Search for the cell housing the specified text and yield its (X, Y) center coordinate. 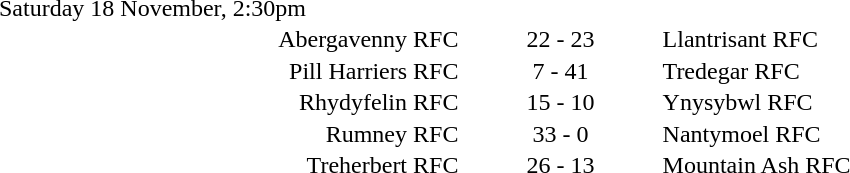
22 - 23 (560, 39)
15 - 10 (560, 103)
33 - 0 (560, 134)
7 - 41 (560, 71)
